For the text-containing cell, return its midpoint in [X, Y] coordinate format. 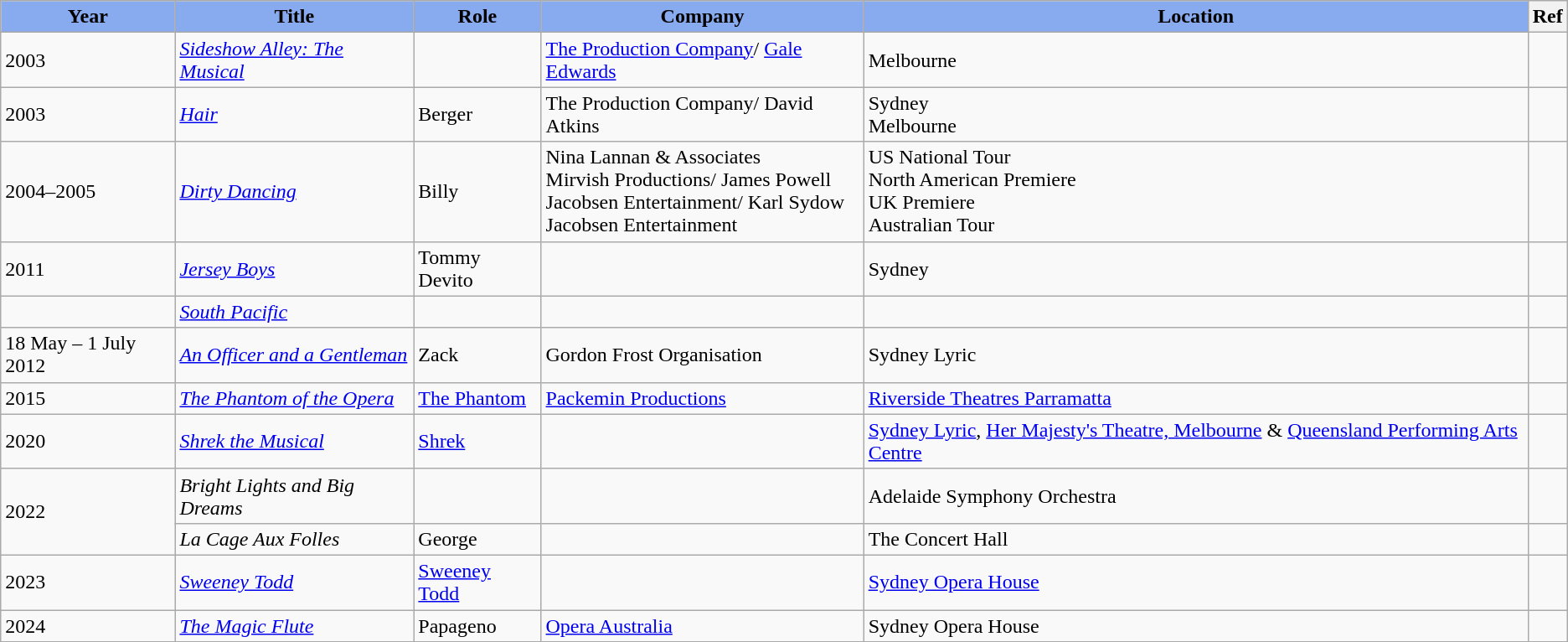
Gordon Frost Organisation [702, 355]
La Cage Aux Folles [295, 539]
Sideshow Alley: The Musical [295, 60]
Company [702, 17]
The Phantom [477, 398]
18 May – 1 July 2012 [88, 355]
Billy [477, 191]
The Production Company/ Gale Edwards [702, 60]
The Magic Flute [295, 626]
Role [477, 17]
The Concert Hall [1196, 539]
Papageno [477, 626]
2022 [88, 511]
Location [1196, 17]
Opera Australia [702, 626]
Zack [477, 355]
Title [295, 17]
Adelaide Symphony Orchestra [1196, 496]
2004–2005 [88, 191]
South Pacific [295, 312]
2011 [88, 268]
Packemin Productions [702, 398]
Riverside Theatres Parramatta [1196, 398]
Shrek [477, 441]
Nina Lannan & Associates Mirvish Productions/ James Powell Jacobsen Entertainment/ Karl Sydow Jacobsen Entertainment [702, 191]
Berger [477, 114]
Sydney Lyric, Her Majesty's Theatre, Melbourne & Queensland Performing Arts Centre [1196, 441]
US National Tour North American Premiere UK Premiere Australian Tour [1196, 191]
Jersey Boys [295, 268]
Hair [295, 114]
Melbourne [1196, 60]
Sydney [1196, 268]
2020 [88, 441]
2024 [88, 626]
Sydney Lyric [1196, 355]
Shrek the Musical [295, 441]
The Production Company/ David Atkins [702, 114]
Tommy Devito [477, 268]
Year [88, 17]
2015 [88, 398]
An Officer and a Gentleman [295, 355]
George [477, 539]
The Phantom of the Opera [295, 398]
Sydney Melbourne [1196, 114]
Dirty Dancing [295, 191]
Ref [1548, 17]
Bright Lights and Big Dreams [295, 496]
2023 [88, 582]
